Capture the cell that displays the provided text and extract its [X, Y] central coordinate. 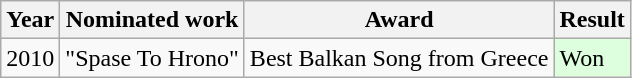
Best Balkan Song from Greece [399, 58]
2010 [30, 58]
Award [399, 20]
Result [592, 20]
Won [592, 58]
"Spase To Hrono" [152, 58]
Nominated work [152, 20]
Year [30, 20]
